Return the [x, y] coordinate for the center point of the cell that contains the specified text.  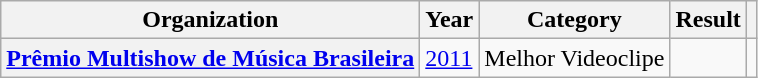
Result [708, 20]
Organization [210, 20]
Melhor Videoclipe [574, 58]
Year [450, 20]
Prêmio Multishow de Música Brasileira [210, 58]
2011 [450, 58]
Category [574, 20]
